Identify which cell holds the provided text, then report its [x, y] central coordinate. 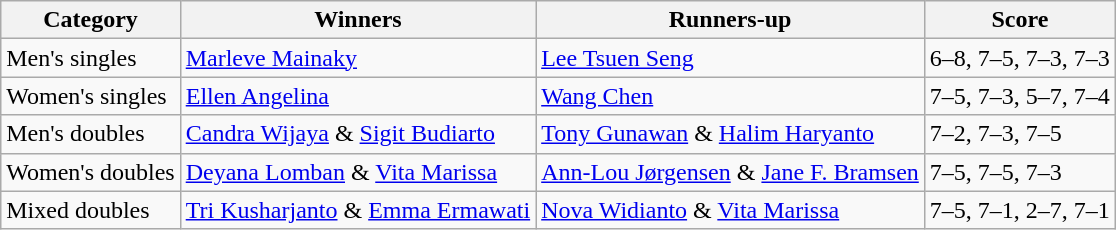
Score [1020, 20]
6–8, 7–5, 7–3, 7–3 [1020, 58]
Mixed doubles [90, 210]
Runners-up [730, 20]
Deyana Lomban & Vita Marissa [358, 172]
7–5, 7–5, 7–3 [1020, 172]
Candra Wijaya & Sigit Budiarto [358, 134]
Ann-Lou Jørgensen & Jane F. Bramsen [730, 172]
Tri Kusharjanto & Emma Ermawati [358, 210]
Tony Gunawan & Halim Haryanto [730, 134]
Nova Widianto & Vita Marissa [730, 210]
7–5, 7–1, 2–7, 7–1 [1020, 210]
Women's doubles [90, 172]
Women's singles [90, 96]
Men's doubles [90, 134]
Ellen Angelina [358, 96]
Marleve Mainaky [358, 58]
Category [90, 20]
Wang Chen [730, 96]
Men's singles [90, 58]
7–2, 7–3, 7–5 [1020, 134]
7–5, 7–3, 5–7, 7–4 [1020, 96]
Lee Tsuen Seng [730, 58]
Winners [358, 20]
